Output the [x, y] coordinate of the center of the cell containing the given text.  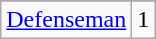
Defenseman [66, 20]
1 [144, 20]
